Scan for the cell matching the given text and deliver its (x, y) coordinate at center. 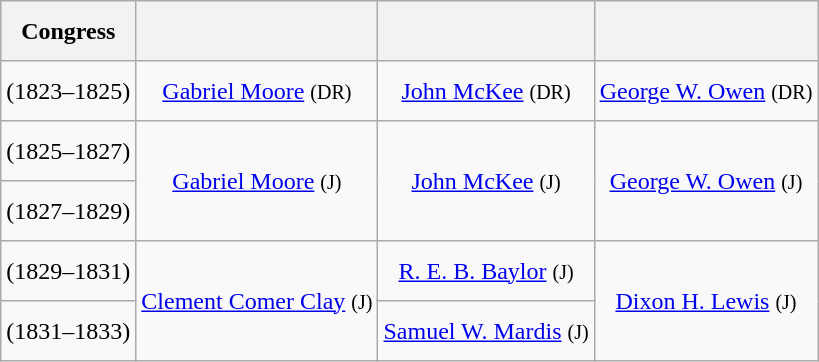
R. E. B. Baylor (J) (486, 271)
John McKee (DR) (486, 91)
(1829–1831) (68, 271)
(1827–1829) (68, 211)
John McKee (J) (486, 181)
Clement Comer Clay (J) (257, 301)
George W. Owen (DR) (706, 91)
(1831–1833) (68, 331)
Gabriel Moore (DR) (257, 91)
(1823–1825) (68, 91)
Samuel W. Mardis (J) (486, 331)
Dixon H. Lewis (J) (706, 301)
Congress (68, 31)
(1825–1827) (68, 151)
Gabriel Moore (J) (257, 181)
George W. Owen (J) (706, 181)
